Provide the [X, Y] coordinate of the cell's center where the given text is located.  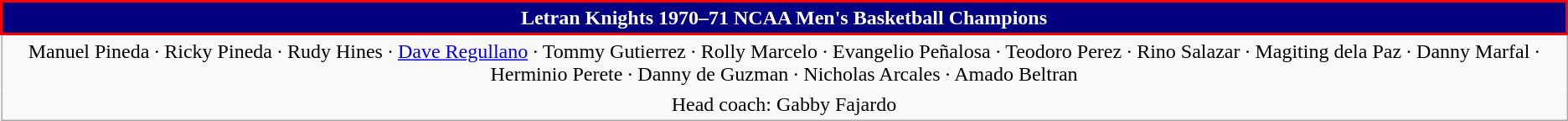
Letran Knights 1970–71 NCAA Men's Basketball Champions [784, 18]
Head coach: Gabby Fajardo [784, 104]
